Pinpoint the cell where the given text exists, returning its (x, y) midpoint coordinate. 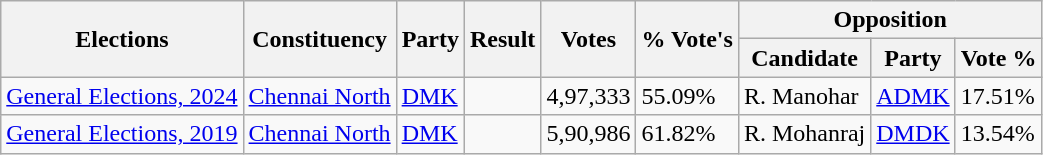
Elections (122, 39)
4,97,333 (588, 96)
61.82% (687, 134)
Opposition (890, 20)
R. Manohar (804, 96)
Votes (588, 39)
55.09% (687, 96)
17.51% (998, 96)
General Elections, 2024 (122, 96)
% Vote's (687, 39)
Constituency (320, 39)
Result (502, 39)
5,90,986 (588, 134)
DMDK (913, 134)
Candidate (804, 58)
13.54% (998, 134)
ADMK (913, 96)
General Elections, 2019 (122, 134)
Vote % (998, 58)
R. Mohanraj (804, 134)
